Locate the cell with the specified text and output its (X, Y) center coordinate. 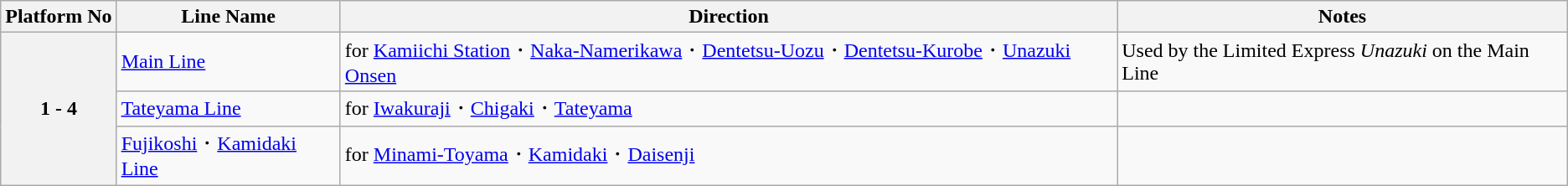
Main Line (228, 62)
Line Name (228, 17)
Used by the Limited Express Unazuki on the Main Line (1343, 62)
Tateyama Line (228, 109)
Fujikoshi・Kamidaki Line (228, 156)
for Kamiichi Station・Naka-Namerikawa・Dentetsu-Uozu・Dentetsu-Kurobe・Unazuki Onsen (729, 62)
1 - 4 (59, 109)
Direction (729, 17)
for Minami-Toyama・Kamidaki・Daisenji (729, 156)
Platform No (59, 17)
Notes (1343, 17)
for Iwakuraji・Chigaki・Tateyama (729, 109)
